Determine the [X, Y] coordinate at the center of the cell enclosing the given text.  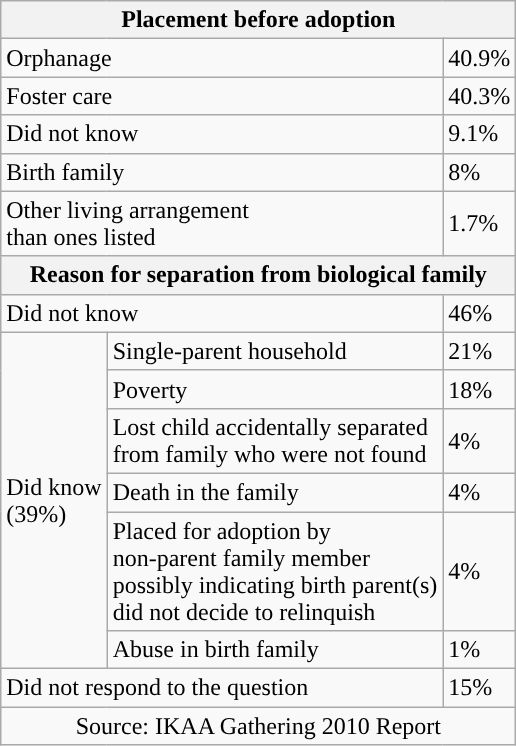
Lost child accidentally separated from family who were not found [275, 440]
Birth family [222, 172]
15% [480, 688]
Abuse in birth family [275, 650]
Did not respond to the question [222, 688]
Foster care [222, 96]
Death in the family [275, 492]
8% [480, 172]
Single-parent household [275, 351]
1% [480, 650]
Reason for separation from biological family [258, 275]
Did know(39%) [54, 500]
Other living arrangement than ones listed [222, 224]
Placement before adoption [258, 20]
Source: IKAA Gathering 2010 Report [258, 726]
21% [480, 351]
Poverty [275, 389]
18% [480, 389]
46% [480, 313]
9.1% [480, 134]
40.9% [480, 58]
40.3% [480, 96]
1.7% [480, 224]
Placed for adoption by non-parent family memberpossibly indicating birth parent(s)did not decide to relinquish [275, 572]
Orphanage [222, 58]
